Capture the cell that displays the provided text and extract its [x, y] central coordinate. 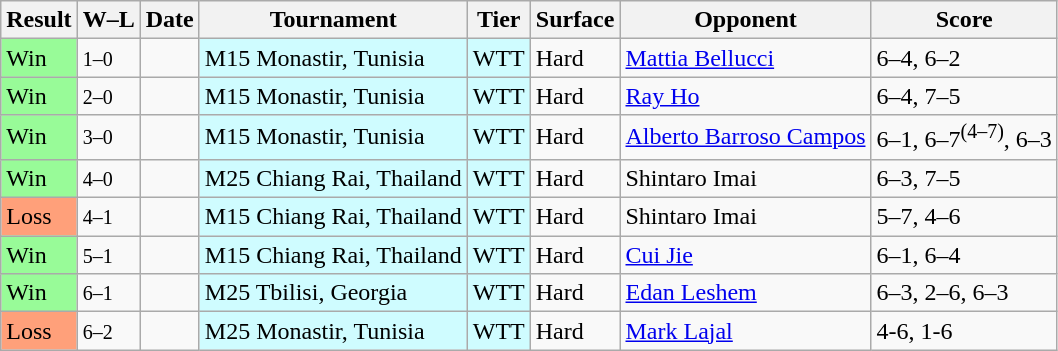
W–L [108, 20]
4–1 [108, 217]
6–3, 2–6, 6–3 [964, 293]
Mark Lajal [746, 331]
Score [964, 20]
Tier [498, 20]
M25 Chiang Rai, Thailand [333, 178]
6–3, 7–5 [964, 178]
Tournament [333, 20]
M25 Monastir, Tunisia [333, 331]
6–1 [108, 293]
Mattia Bellucci [746, 58]
Result [39, 20]
Edan Leshem [746, 293]
4–0 [108, 178]
Opponent [746, 20]
Date [170, 20]
Surface [575, 20]
4-6, 1-6 [964, 331]
6–1, 6–7(4–7), 6–3 [964, 138]
Alberto Barroso Campos [746, 138]
5–1 [108, 255]
6–4, 7–5 [964, 96]
2–0 [108, 96]
3–0 [108, 138]
M25 Tbilisi, Georgia [333, 293]
6–4, 6–2 [964, 58]
Ray Ho [746, 96]
1–0 [108, 58]
6–1, 6–4 [964, 255]
6–2 [108, 331]
5–7, 4–6 [964, 217]
Cui Jie [746, 255]
